Scan for the cell matching the given text and deliver its [X, Y] coordinate at center. 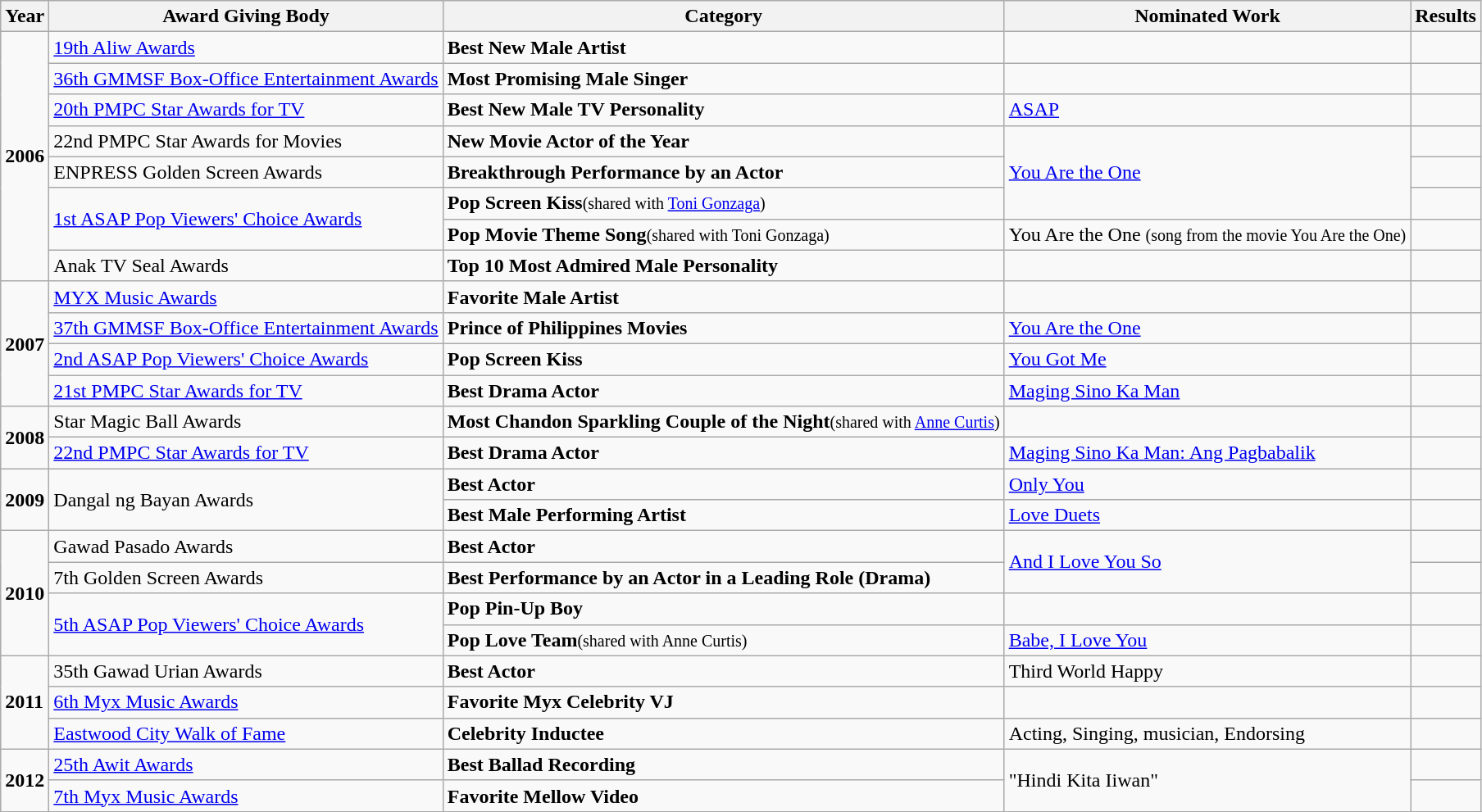
Eastwood City Walk of Fame [246, 733]
2009 [25, 500]
Prince of Philippines Movies [723, 328]
20th PMPC Star Awards for TV [246, 110]
Most Promising Male Singer [723, 79]
Best Ballad Recording [723, 764]
Best New Male Artist [723, 48]
37th GMMSF Box-Office Entertainment Awards [246, 328]
Favorite Male Artist [723, 297]
ASAP [1207, 110]
Dangal ng Bayan Awards [246, 500]
Year [25, 16]
Acting, Singing, musician, Endorsing [1207, 733]
25th Awit Awards [246, 764]
36th GMMSF Box-Office Entertainment Awards [246, 79]
Most Chandon Sparkling Couple of the Night(shared with Anne Curtis) [723, 422]
2nd ASAP Pop Viewers' Choice Awards [246, 359]
6th Myx Music Awards [246, 702]
19th Aliw Awards [246, 48]
Best New Male TV Personality [723, 110]
You Are the One (song from the movie You Are the One) [1207, 234]
New Movie Actor of the Year [723, 141]
Best Performance by an Actor in a Leading Role (Drama) [723, 578]
2006 [25, 157]
Favorite Myx Celebrity VJ [723, 702]
Babe, I Love You [1207, 640]
"Hindi Kita Iiwan" [1207, 780]
Pop Movie Theme Song(shared with Toni Gonzaga) [723, 234]
Breakthrough Performance by an Actor [723, 172]
2010 [25, 593]
22nd PMPC Star Awards for TV [246, 453]
2007 [25, 343]
Favorite Mellow Video [723, 796]
Maging Sino Ka Man: Ang Pagbabalik [1207, 453]
Category [723, 16]
2012 [25, 780]
Third World Happy [1207, 671]
Celebrity Inductee [723, 733]
Gawad Pasado Awards [246, 547]
7th Golden Screen Awards [246, 578]
Results [1446, 16]
Award Giving Body [246, 16]
Only You [1207, 484]
Best Male Performing Artist [723, 515]
Pop Pin-Up Boy [723, 609]
Pop Screen Kiss [723, 359]
Pop Love Team(shared with Anne Curtis) [723, 640]
1st ASAP Pop Viewers' Choice Awards [246, 219]
2008 [25, 438]
Love Duets [1207, 515]
MYX Music Awards [246, 297]
Pop Screen Kiss(shared with Toni Gonzaga) [723, 203]
And I Love You So [1207, 562]
Top 10 Most Admired Male Personality [723, 265]
2011 [25, 702]
5th ASAP Pop Viewers' Choice Awards [246, 624]
Anak TV Seal Awards [246, 265]
You Got Me [1207, 359]
7th Myx Music Awards [246, 796]
Maging Sino Ka Man [1207, 391]
35th Gawad Urian Awards [246, 671]
21st PMPC Star Awards for TV [246, 391]
Star Magic Ball Awards [246, 422]
Nominated Work [1207, 16]
22nd PMPC Star Awards for Movies [246, 141]
ENPRESS Golden Screen Awards [246, 172]
